Capture the cell that displays the provided text and extract its (x, y) central coordinate. 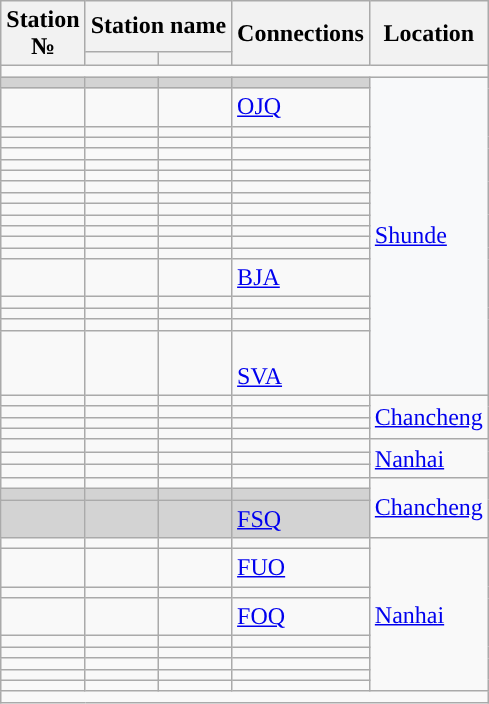
Station№ (43, 34)
SVA (301, 362)
OJQ (301, 107)
BJA (301, 278)
FUO (301, 568)
FOQ (301, 617)
Connections (301, 34)
Station name (158, 26)
Shunde (428, 236)
Location (428, 34)
FSQ (301, 519)
